Capture the cell that displays the provided text and extract its (X, Y) central coordinate. 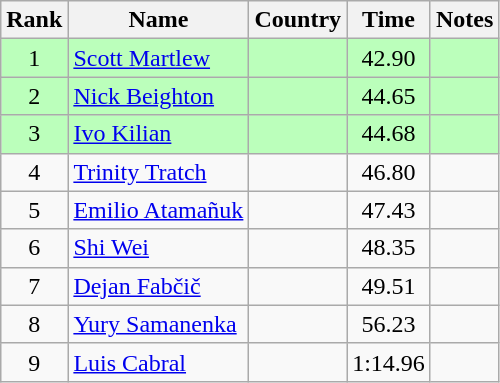
Nick Beighton (158, 96)
Dejan Fabčič (158, 286)
Ivo Kilian (158, 134)
Scott Martlew (158, 58)
7 (34, 286)
Yury Samanenka (158, 324)
56.23 (389, 324)
Luis Cabral (158, 362)
Name (158, 20)
6 (34, 248)
5 (34, 210)
48.35 (389, 248)
Shi Wei (158, 248)
42.90 (389, 58)
44.65 (389, 96)
Time (389, 20)
1:14.96 (389, 362)
44.68 (389, 134)
46.80 (389, 172)
9 (34, 362)
1 (34, 58)
Rank (34, 20)
49.51 (389, 286)
Country (298, 20)
8 (34, 324)
Notes (464, 20)
2 (34, 96)
Trinity Tratch (158, 172)
3 (34, 134)
Emilio Atamañuk (158, 210)
47.43 (389, 210)
4 (34, 172)
